Pinpoint the cell where the given text exists, returning its (x, y) midpoint coordinate. 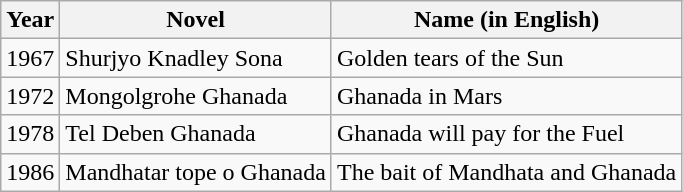
Golden tears of the Sun (506, 58)
Shurjyo Knadley Sona (196, 58)
Novel (196, 20)
1986 (30, 172)
Mandhatar tope o Ghanada (196, 172)
Mongolgrohe Ghanada (196, 96)
1967 (30, 58)
The bait of Mandhata and Ghanada (506, 172)
Name (in English) (506, 20)
1972 (30, 96)
1978 (30, 134)
Tel Deben Ghanada (196, 134)
Ghanada in Mars (506, 96)
Year (30, 20)
Ghanada will pay for the Fuel (506, 134)
